Search for the cell housing the specified text and yield its (x, y) center coordinate. 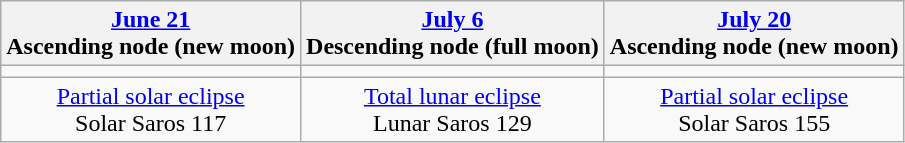
Total lunar eclipseLunar Saros 129 (453, 110)
June 21Ascending node (new moon) (151, 34)
July 6Descending node (full moon) (453, 34)
Partial solar eclipseSolar Saros 117 (151, 110)
Partial solar eclipseSolar Saros 155 (754, 110)
July 20Ascending node (new moon) (754, 34)
